Extract the (X, Y) coordinate from the center of the cell holding the provided text.  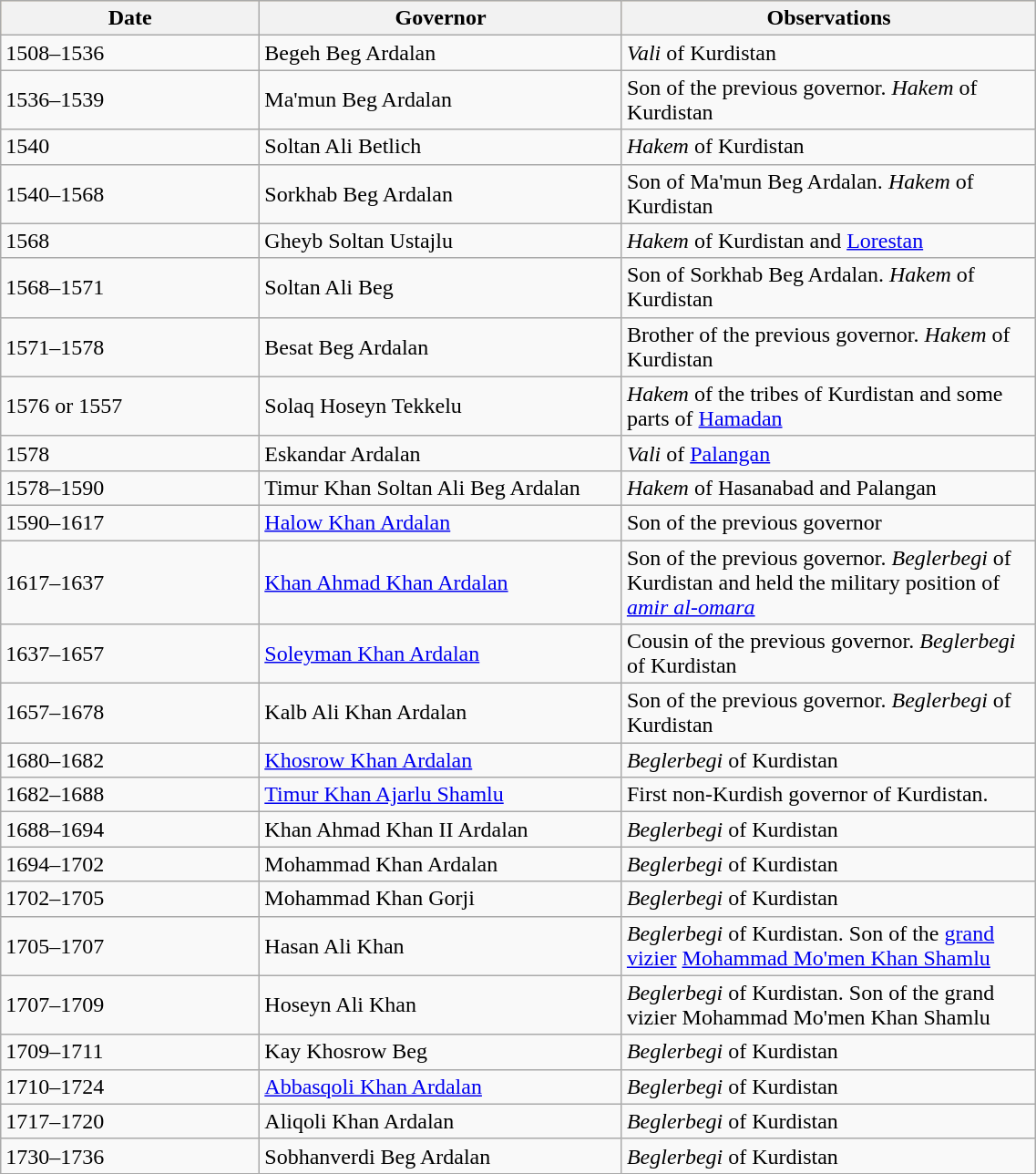
Sorkhab Beg Ardalan (441, 193)
Kay Khosrow Beg (441, 1052)
1710–1724 (130, 1086)
Halow Khan Ardalan (441, 522)
Brother of the previous governor. Hakem of Kurdistan (828, 346)
Soleyman Khan Ardalan (441, 654)
Ma'mun Beg Ardalan (441, 100)
Hasan Ali Khan (441, 946)
Mohammad Khan Ardalan (441, 864)
1617–1637 (130, 582)
Khan Ahmad Khan Ardalan (441, 582)
Soltan Ali Betlich (441, 147)
Begeh Beg Ardalan (441, 53)
Khosrow Khan Ardalan (441, 760)
Besat Beg Ardalan (441, 346)
1590–1617 (130, 522)
Son of Ma'mun Beg Ardalan. Hakem of Kurdistan (828, 193)
Observations (828, 18)
Abbasqoli Khan Ardalan (441, 1086)
Vali of Palangan (828, 453)
Son of Sorkhab Beg Ardalan. Hakem of Kurdistan (828, 288)
1508–1536 (130, 53)
Hoseyn Ali Khan (441, 1004)
Kalb Ali Khan Ardalan (441, 713)
Mohammad Khan Gorji (441, 899)
Governor (441, 18)
1682–1688 (130, 795)
1730–1736 (130, 1156)
Soltan Ali Beg (441, 288)
Khan Ahmad Khan II Ardalan (441, 829)
1637–1657 (130, 654)
Hakem of Kurdistan and Lorestan (828, 241)
1688–1694 (130, 829)
1540 (130, 147)
1694–1702 (130, 864)
1707–1709 (130, 1004)
1709–1711 (130, 1052)
Hakem of Kurdistan (828, 147)
Aliqoli Khan Ardalan (441, 1121)
Son of the previous governor. Hakem of Kurdistan (828, 100)
First non-Kurdish governor of Kurdistan. (828, 795)
Timur Khan Soltan Ali Beg Ardalan (441, 488)
1540–1568 (130, 193)
1576 or 1557 (130, 407)
1578 (130, 453)
Gheyb Soltan Ustajlu (441, 241)
1717–1720 (130, 1121)
Hakem of the tribes of Kurdistan and some parts of Hamadan (828, 407)
Eskandar Ardalan (441, 453)
Son of the previous governor. Beglerbegi of Kurdistan and held the military position of amir al-omara (828, 582)
1702–1705 (130, 899)
1680–1682 (130, 760)
Hakem of Hasanabad and Palangan (828, 488)
Timur Khan Ajarlu Shamlu (441, 795)
1568–1571 (130, 288)
1571–1578 (130, 346)
Son of the previous governor. Beglerbegi of Kurdistan (828, 713)
1657–1678 (130, 713)
Vali of Kurdistan (828, 53)
Date (130, 18)
1705–1707 (130, 946)
Son of the previous governor (828, 522)
1578–1590 (130, 488)
1568 (130, 241)
Solaq Hoseyn Tekkelu (441, 407)
Cousin of the previous governor. Beglerbegi of Kurdistan (828, 654)
Sobhanverdi Beg Ardalan (441, 1156)
1536–1539 (130, 100)
